Provide the (X, Y) coordinate of the cell's center where the given text is located.  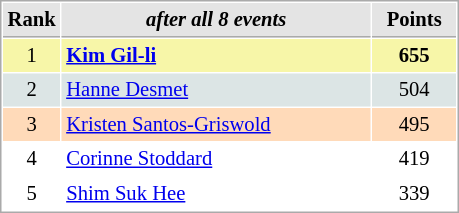
5 (32, 194)
3 (32, 124)
Shim Suk Hee (216, 194)
Kim Gil-li (216, 56)
1 (32, 56)
339 (414, 194)
Points (414, 20)
495 (414, 124)
2 (32, 90)
Rank (32, 20)
after all 8 events (216, 20)
Corinne Stoddard (216, 158)
4 (32, 158)
419 (414, 158)
655 (414, 56)
504 (414, 90)
Hanne Desmet (216, 90)
Kristen Santos-Griswold (216, 124)
